For the text-containing cell, return its midpoint in (X, Y) coordinate format. 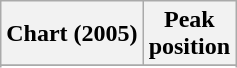
Chart (2005) (72, 34)
Peakposition (189, 34)
